Find where the given text appears and provide that cell's center as [x, y] coordinate. 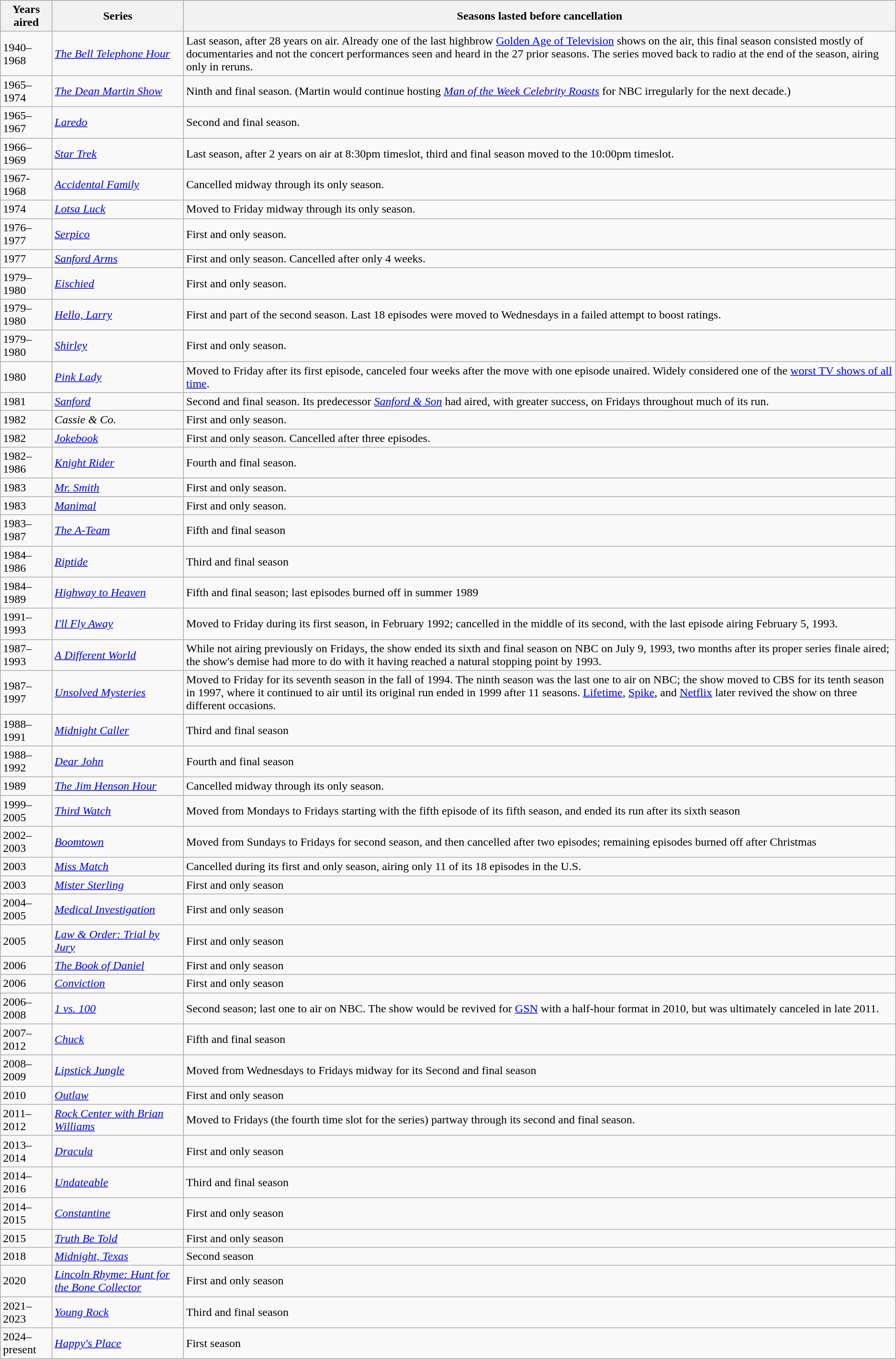
2021–2023 [26, 1312]
1966–1969 [26, 153]
Happy's Place [118, 1344]
Seasons lasted before cancellation [540, 16]
Rock Center with Brian Williams [118, 1120]
1967-1968 [26, 185]
Pink Lady [118, 376]
2005 [26, 940]
The Bell Telephone Hour [118, 54]
1988–1991 [26, 730]
Miss Match [118, 867]
First and only season. Cancelled after only 4 weeks. [540, 259]
Years aired [26, 16]
Second season; last one to air on NBC. The show would be revived for GSN with a half-hour format in 2010, but was ultimately canceled in late 2011. [540, 1008]
2013–2014 [26, 1151]
Knight Rider [118, 463]
Moved to Friday during its first season, in February 1992; cancelled in the middle of its second, with the last episode airing February 5, 1993. [540, 623]
Cassie & Co. [118, 420]
1965–1967 [26, 123]
Boomtown [118, 842]
1987–1993 [26, 655]
Star Trek [118, 153]
Moved to Fridays (the fourth time slot for the series) partway through its second and final season. [540, 1120]
1977 [26, 259]
2008–2009 [26, 1071]
2007–2012 [26, 1039]
Lincoln Rhyme: Hunt for the Bone Collector [118, 1281]
The Dean Martin Show [118, 91]
2004–2005 [26, 910]
2014–2015 [26, 1213]
1940–1968 [26, 54]
Ninth and final season. (Martin would continue hosting Man of the Week Celebrity Roasts for NBC irregularly for the next decade.) [540, 91]
Moved from Wednesdays to Fridays midway for its Second and final season [540, 1071]
Manimal [118, 506]
Third Watch [118, 810]
Fourth and final season [540, 761]
Laredo [118, 123]
Moved from Mondays to Fridays starting with the fifth episode of its fifth season, and ended its run after its sixth season [540, 810]
A Different World [118, 655]
Mr. Smith [118, 487]
1980 [26, 376]
Lipstick Jungle [118, 1071]
Sanford [118, 402]
1981 [26, 402]
The A-Team [118, 531]
Second season [540, 1257]
1984–1989 [26, 593]
Unsolved Mysteries [118, 692]
1965–1974 [26, 91]
I'll Fly Away [118, 623]
Highway to Heaven [118, 593]
Young Rock [118, 1312]
Lotsa Luck [118, 209]
First and only season. Cancelled after three episodes. [540, 438]
Serpico [118, 234]
1989 [26, 786]
Hello, Larry [118, 314]
2015 [26, 1238]
Cancelled during its first and only season, airing only 11 of its 18 episodes in the U.S. [540, 867]
First season [540, 1344]
2024–present [26, 1344]
Jokebook [118, 438]
Eischied [118, 283]
Fifth and final season; last episodes burned off in summer 1989 [540, 593]
Law & Order: Trial by Jury [118, 940]
2020 [26, 1281]
1988–1992 [26, 761]
Undateable [118, 1182]
1999–2005 [26, 810]
1984–1986 [26, 561]
Riptide [118, 561]
1976–1977 [26, 234]
Truth Be Told [118, 1238]
2010 [26, 1095]
Conviction [118, 984]
1 vs. 100 [118, 1008]
2018 [26, 1257]
Fourth and final season. [540, 463]
2011–2012 [26, 1120]
Dear John [118, 761]
Midnight Caller [118, 730]
Dracula [118, 1151]
First and part of the second season. Last 18 episodes were moved to Wednesdays in a failed attempt to boost ratings. [540, 314]
Shirley [118, 346]
Midnight, Texas [118, 1257]
Accidental Family [118, 185]
1987–1997 [26, 692]
The Jim Henson Hour [118, 786]
Constantine [118, 1213]
Moved to Friday midway through its only season. [540, 209]
1991–1993 [26, 623]
Second and final season. Its predecessor Sanford & Son had aired, with greater success, on Fridays throughout much of its run. [540, 402]
Last season, after 2 years on air at 8:30pm timeslot, third and final season moved to the 10:00pm timeslot. [540, 153]
2014–2016 [26, 1182]
Chuck [118, 1039]
Mister Sterling [118, 885]
Sanford Arms [118, 259]
1974 [26, 209]
2006–2008 [26, 1008]
Series [118, 16]
2002–2003 [26, 842]
Outlaw [118, 1095]
Moved from Sundays to Fridays for second season, and then cancelled after two episodes; remaining episodes burned off after Christmas [540, 842]
Second and final season. [540, 123]
Medical Investigation [118, 910]
1982–1986 [26, 463]
1983–1987 [26, 531]
The Book of Daniel [118, 965]
